Return the [X, Y] coordinate for the center point of the cell that contains the specified text.  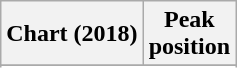
Peak position [189, 34]
Chart (2018) [72, 34]
